Find where the given text appears and provide that cell's center as [X, Y] coordinate. 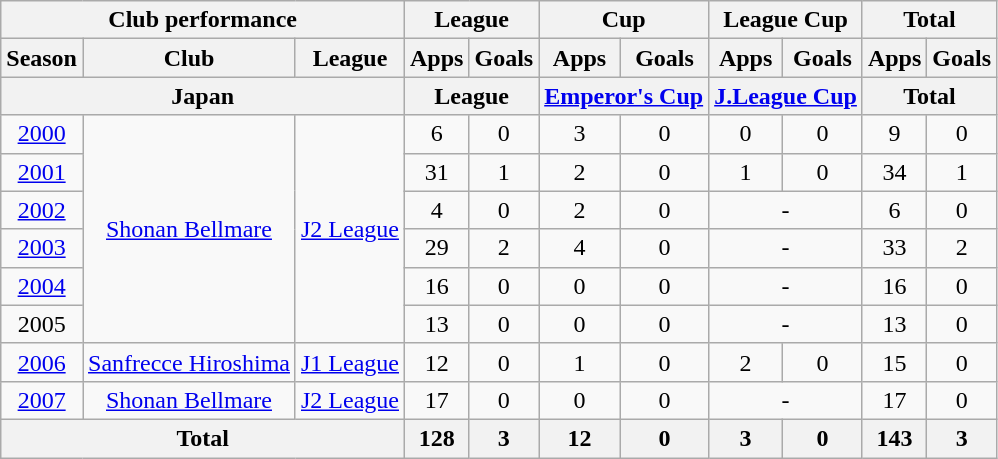
J1 League [350, 362]
2000 [42, 134]
143 [894, 438]
Club [188, 58]
2002 [42, 210]
9 [894, 134]
2007 [42, 400]
Club performance [203, 20]
15 [894, 362]
Japan [203, 96]
Sanfrecce Hiroshima [188, 362]
2003 [42, 248]
2005 [42, 324]
31 [437, 172]
33 [894, 248]
2001 [42, 172]
2004 [42, 286]
Cup [624, 20]
29 [437, 248]
2006 [42, 362]
Season [42, 58]
Emperor's Cup [624, 96]
League Cup [786, 20]
128 [437, 438]
J.League Cup [786, 96]
34 [894, 172]
